Return (x, y) of the center of cell containing provided text 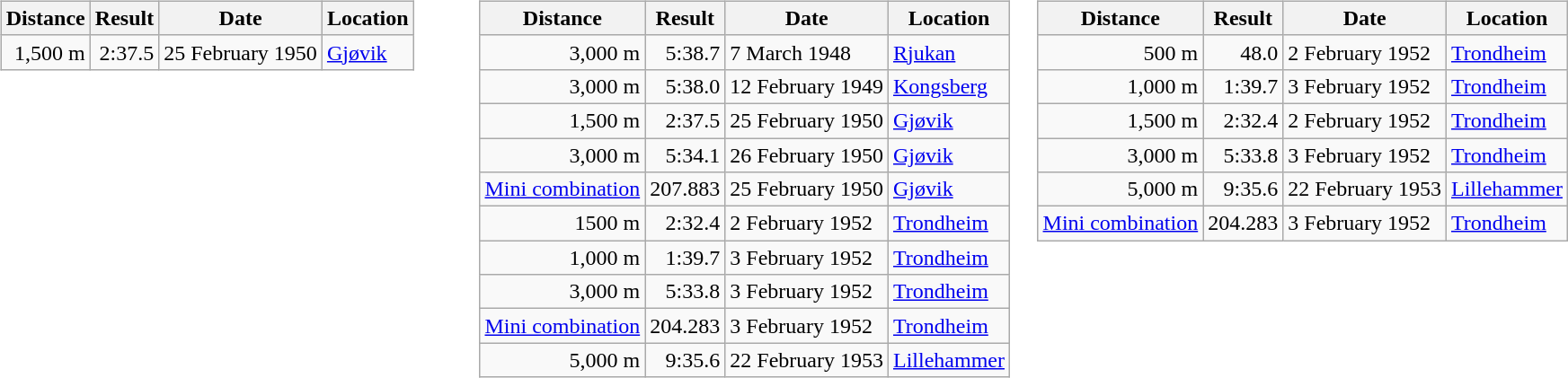
26 February 1950 (807, 155)
5:34.1 (685, 155)
500 m (1121, 52)
5:38.7 (685, 52)
207.883 (685, 189)
7 March 1948 (807, 52)
1500 m (563, 224)
5:38.0 (685, 86)
Rjukan (949, 52)
12 February 1949 (807, 86)
48.0 (1244, 52)
Kongsberg (949, 86)
